Capture the cell that displays the provided text and extract its [x, y] central coordinate. 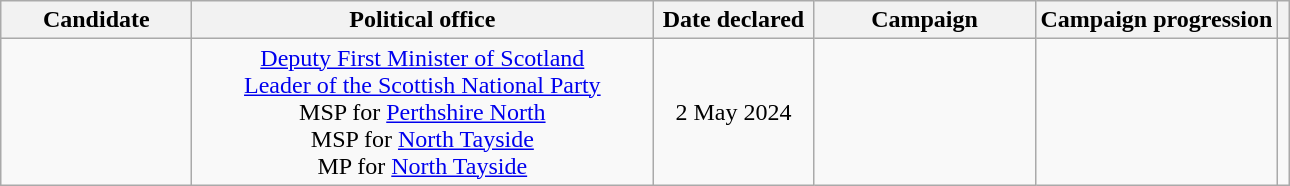
2 May 2024 [734, 112]
Campaign progression [1156, 20]
Candidate [96, 20]
Political office [422, 20]
Date declared [734, 20]
Deputy First Minister of Scotland Leader of the Scottish National Party MSP for Perthshire North MSP for North Tayside MP for North Tayside [422, 112]
Campaign [924, 20]
